Detect which cell encompasses the target text, then output its [x, y] center coordinate. 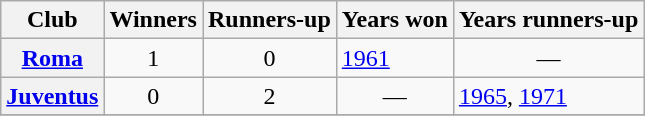
Club [52, 20]
1 [154, 58]
Years runners-up [548, 20]
Roma [52, 58]
1961 [394, 58]
2 [269, 96]
Years won [394, 20]
Juventus [52, 96]
1965, 1971 [548, 96]
Runners-up [269, 20]
Winners [154, 20]
